Return (x, y) of the center of cell containing provided text 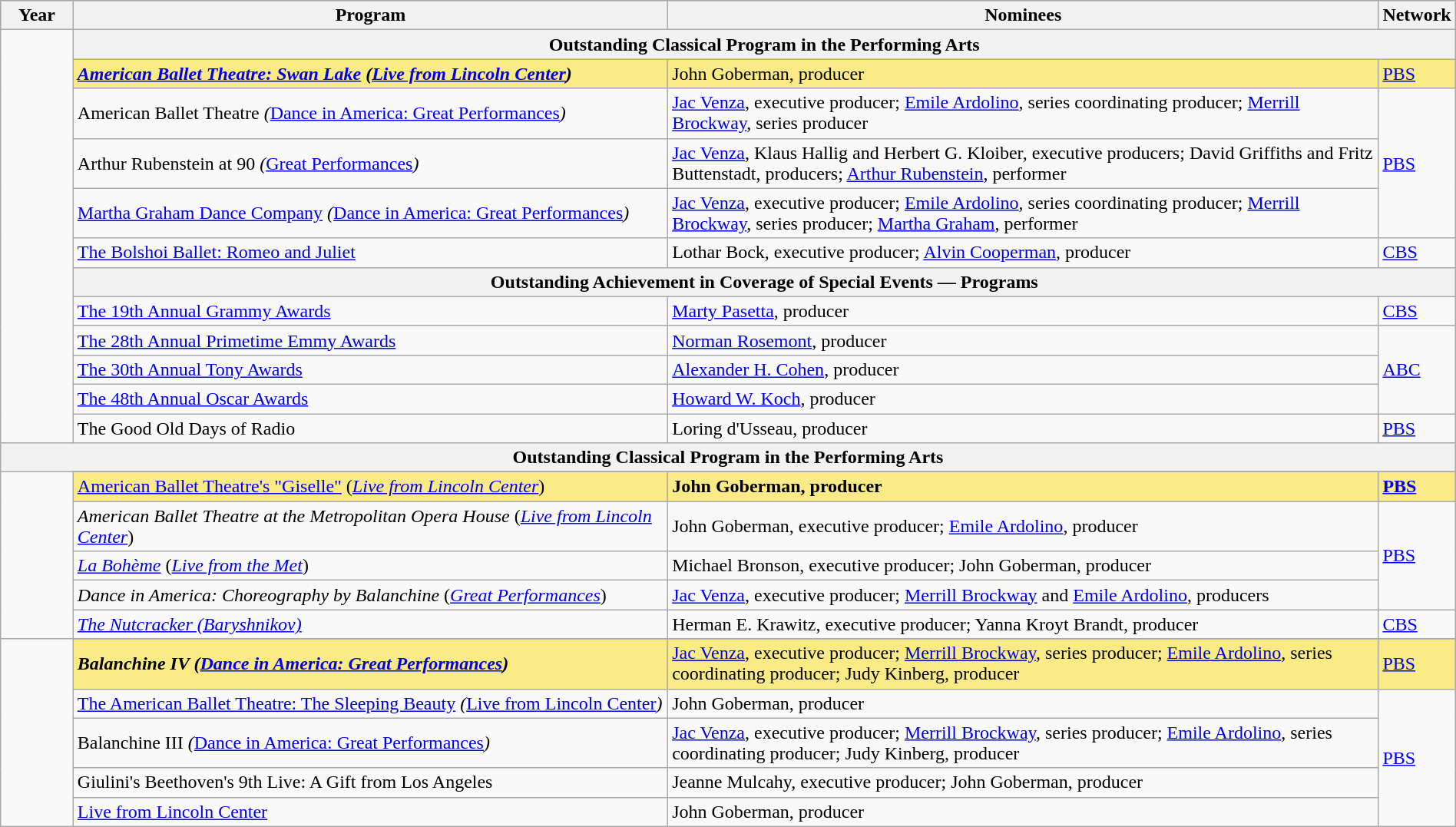
Alexander H. Cohen, producer (1023, 369)
The 19th Annual Grammy Awards (370, 311)
Jac Venza, executive producer; Merrill Brockway and Emile Ardolino, producers (1023, 595)
Arthur Rubenstein at 90 (Great Performances) (370, 163)
Dance in America: Choreography by Balanchine (Great Performances) (370, 595)
Year (37, 15)
Balanchine IV (Dance in America: Great Performances) (370, 663)
Herman E. Krawitz, executive producer; Yanna Kroyt Brandt, producer (1023, 624)
American Ballet Theatre at the Metropolitan Opera House (Live from Lincoln Center) (370, 527)
Martha Graham Dance Company (Dance in America: Great Performances) (370, 213)
Jeanne Mulcahy, executive producer; John Goberman, producer (1023, 782)
The Bolshoi Ballet: Romeo and Juliet (370, 253)
Balanchine III (Dance in America: Great Performances) (370, 743)
The Nutcracker (Baryshnikov) (370, 624)
ABC (1417, 369)
Jac Venza, Klaus Hallig and Herbert G. Kloiber, executive producers; David Griffiths and Fritz Buttenstadt, producers; Arthur Rubenstein, performer (1023, 163)
Marty Pasetta, producer (1023, 311)
Jac Venza, executive producer; Emile Ardolino, series coordinating producer; Merrill Brockway, series producer (1023, 114)
American Ballet Theatre's "Giselle" (Live from Lincoln Center) (370, 487)
Lothar Bock, executive producer; Alvin Cooperman, producer (1023, 253)
Nominees (1023, 15)
Howard W. Koch, producer (1023, 399)
Norman Rosemont, producer (1023, 340)
The 48th Annual Oscar Awards (370, 399)
The 28th Annual Primetime Emmy Awards (370, 340)
American Ballet Theatre (Dance in America: Great Performances) (370, 114)
The American Ballet Theatre: The Sleeping Beauty (Live from Lincoln Center) (370, 703)
Outstanding Achievement in Coverage of Special Events — Programs (764, 282)
Jac Venza, executive producer; Emile Ardolino, series coordinating producer; Merrill Brockway, series producer; Martha Graham, performer (1023, 213)
Live from Lincoln Center (370, 812)
The 30th Annual Tony Awards (370, 369)
Michael Bronson, executive producer; John Goberman, producer (1023, 566)
John Goberman, executive producer; Emile Ardolino, producer (1023, 527)
Network (1417, 15)
Loring d'Usseau, producer (1023, 428)
Program (370, 15)
La Bohème (Live from the Met) (370, 566)
Giulini's Beethoven's 9th Live: A Gift from Los Angeles (370, 782)
American Ballet Theatre: Swan Lake (Live from Lincoln Center) (370, 74)
The Good Old Days of Radio (370, 428)
